Capture the cell that displays the provided text and extract its (X, Y) central coordinate. 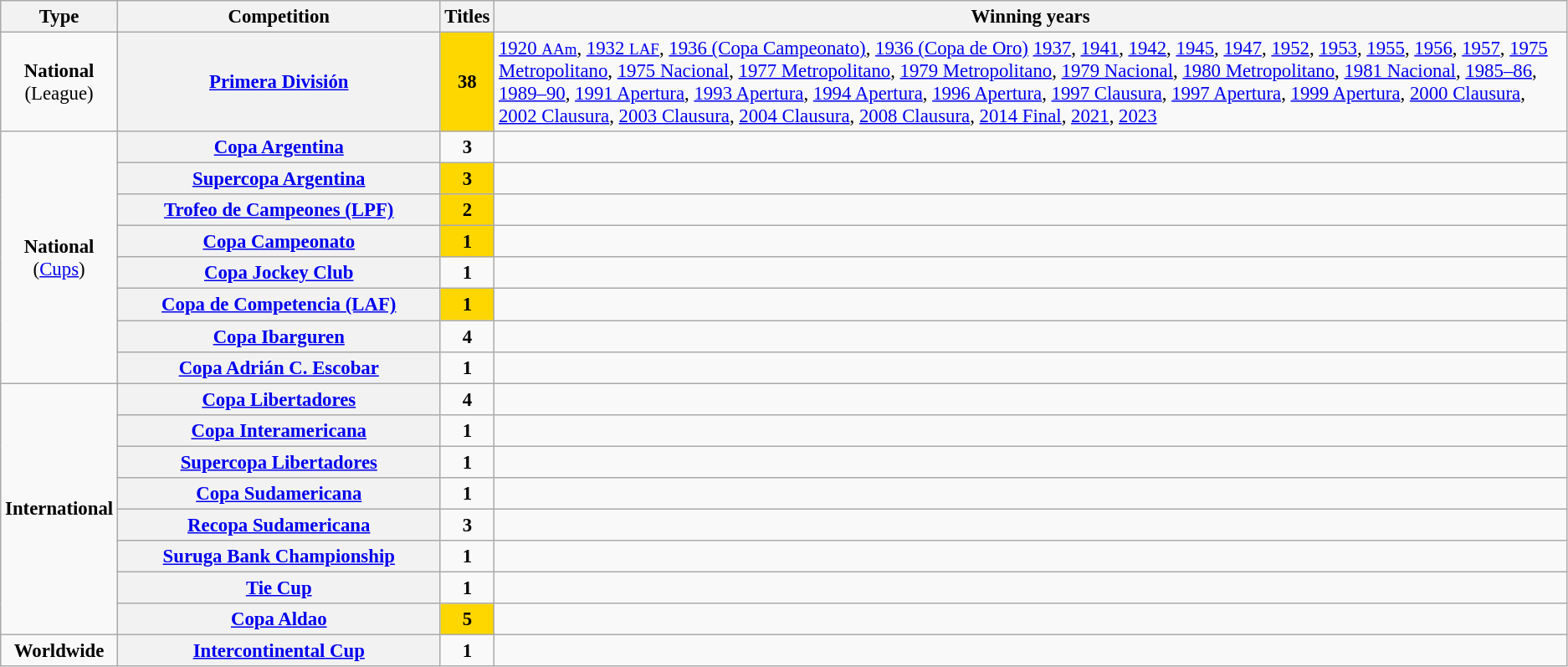
Copa Libertadores (279, 399)
Copa Sudamericana (279, 494)
Copa Argentina (279, 147)
International (59, 509)
Intercontinental Cup (279, 651)
Recopa Sudamericana (279, 525)
Suruga Bank Championship (279, 557)
National(League) (59, 82)
Titles (467, 17)
Copa Ibarguren (279, 336)
Copa de Competencia (LAF) (279, 305)
Type (59, 17)
Competition (279, 17)
Winning years (1031, 17)
Primera División (279, 82)
Supercopa Argentina (279, 179)
Trofeo de Campeones (LPF) (279, 210)
Copa Aldao (279, 619)
Copa Jockey Club (279, 274)
Supercopa Libertadores (279, 462)
National(Cups) (59, 258)
Copa Campeonato (279, 242)
2 (467, 210)
38 (467, 82)
Tie Cup (279, 587)
Copa Interamericana (279, 430)
Copa Adrián C. Escobar (279, 367)
Worldwide (59, 651)
5 (467, 619)
